Capture the cell that displays the provided text and extract its [X, Y] central coordinate. 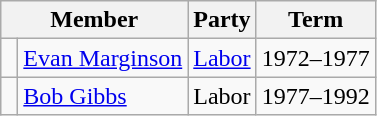
Evan Marginson [103, 58]
Term [316, 20]
Bob Gibbs [103, 96]
Member [94, 20]
Party [222, 20]
1972–1977 [316, 58]
1977–1992 [316, 96]
